Find where the given text appears and provide that cell's center as (X, Y) coordinate. 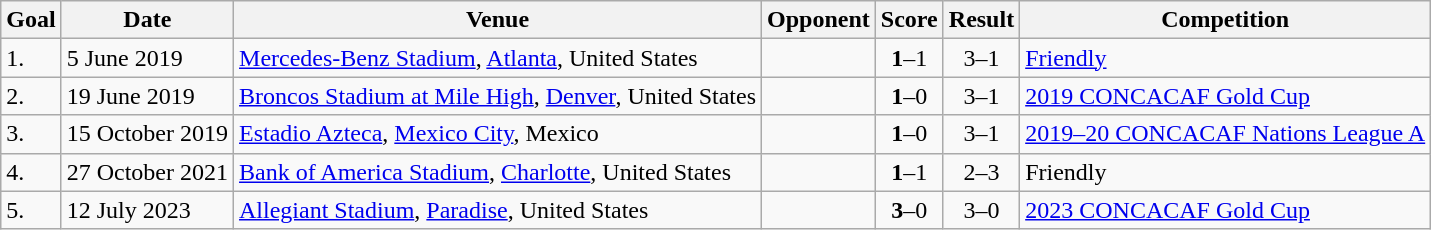
2023 CONCACAF Gold Cup (1226, 210)
Date (147, 20)
3. (31, 134)
4. (31, 172)
19 June 2019 (147, 96)
Broncos Stadium at Mile High, Denver, United States (498, 96)
27 October 2021 (147, 172)
Opponent (819, 20)
Allegiant Stadium, Paradise, United States (498, 210)
2019 CONCACAF Gold Cup (1226, 96)
Result (981, 20)
15 October 2019 (147, 134)
Bank of America Stadium, Charlotte, United States (498, 172)
5 June 2019 (147, 58)
Estadio Azteca, Mexico City, Mexico (498, 134)
2–3 (981, 172)
2. (31, 96)
12 July 2023 (147, 210)
Mercedes-Benz Stadium, Atlanta, United States (498, 58)
Venue (498, 20)
Score (909, 20)
Goal (31, 20)
5. (31, 210)
1. (31, 58)
Competition (1226, 20)
2019–20 CONCACAF Nations League A (1226, 134)
